From the cell containing the given text, extract its center point as [x, y] coordinate. 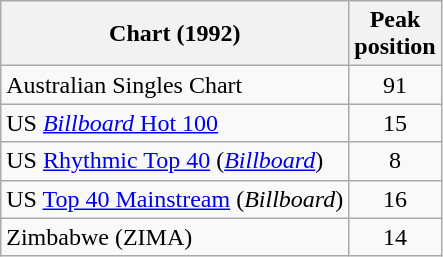
Australian Singles Chart [175, 85]
Zimbabwe (ZIMA) [175, 237]
Peakposition [395, 34]
91 [395, 85]
Chart (1992) [175, 34]
US Billboard Hot 100 [175, 123]
15 [395, 123]
16 [395, 199]
8 [395, 161]
US Rhythmic Top 40 (Billboard) [175, 161]
14 [395, 237]
US Top 40 Mainstream (Billboard) [175, 199]
